Return the (X, Y) coordinate for the center point of the cell that contains the specified text.  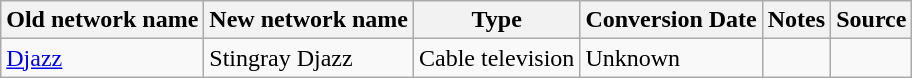
Source (872, 20)
Conversion Date (671, 20)
Notes (796, 20)
Djazz (102, 58)
Stingray Djazz (309, 58)
New network name (309, 20)
Unknown (671, 58)
Old network name (102, 20)
Cable television (497, 58)
Type (497, 20)
